Output the (x, y) coordinate of the center of the cell containing the given text.  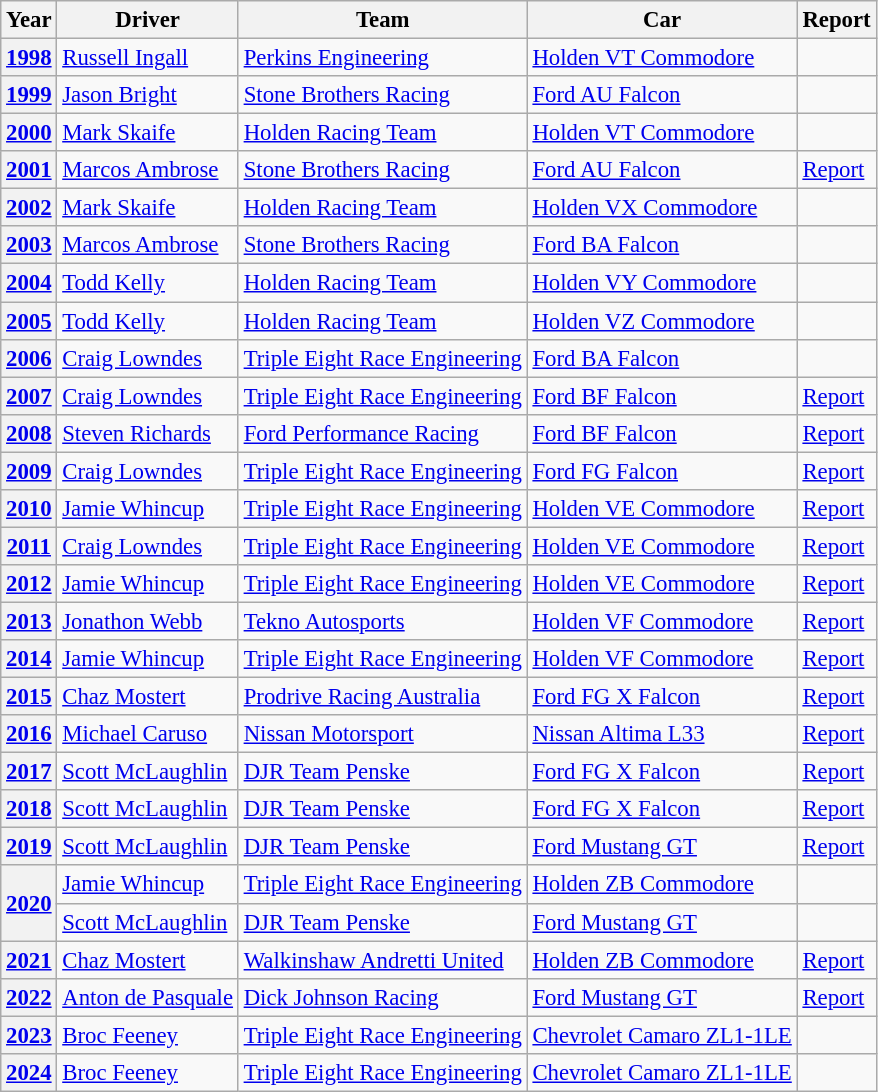
Jason Bright (148, 95)
2000 (29, 133)
Ford Performance Racing (382, 433)
2008 (29, 433)
Driver (148, 20)
1999 (29, 95)
2002 (29, 208)
2023 (29, 1035)
1998 (29, 58)
2013 (29, 621)
2024 (29, 1073)
2017 (29, 772)
2010 (29, 509)
2018 (29, 809)
Anton de Pasquale (148, 997)
2009 (29, 471)
2014 (29, 659)
Nissan Altima L33 (662, 734)
Russell Ingall (148, 58)
Holden VX Commodore (662, 208)
2022 (29, 997)
Year (29, 20)
2012 (29, 584)
Ford FG Falcon (662, 471)
2020 (29, 904)
2016 (29, 734)
2015 (29, 697)
Holden VY Commodore (662, 283)
2003 (29, 245)
Team (382, 20)
2019 (29, 847)
2021 (29, 960)
Prodrive Racing Australia (382, 697)
2011 (29, 546)
Holden VZ Commodore (662, 321)
2007 (29, 396)
Tekno Autosports (382, 621)
2005 (29, 321)
2001 (29, 170)
Car (662, 20)
Nissan Motorsport (382, 734)
Steven Richards (148, 433)
Jonathon Webb (148, 621)
2004 (29, 283)
2006 (29, 358)
Perkins Engineering (382, 58)
Walkinshaw Andretti United (382, 960)
Dick Johnson Racing (382, 997)
Michael Caruso (148, 734)
